Extract the [x, y] coordinate from the center of the cell holding the provided text.  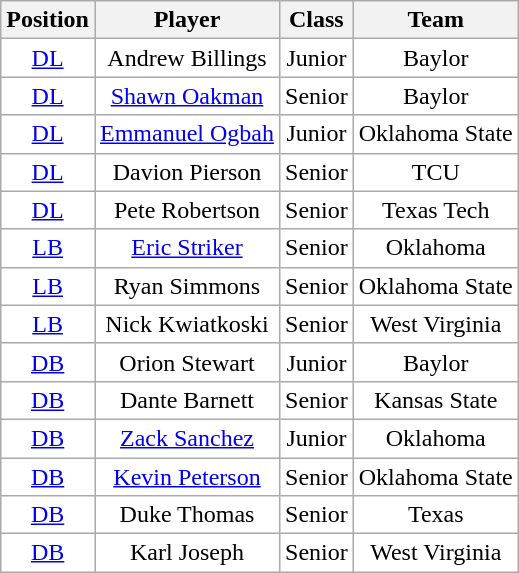
Texas [436, 515]
Andrew Billings [186, 58]
Duke Thomas [186, 515]
Dante Barnett [186, 400]
Position [48, 20]
Nick Kwiatkoski [186, 324]
Zack Sanchez [186, 438]
Team [436, 20]
Player [186, 20]
Ryan Simmons [186, 286]
Class [317, 20]
Eric Striker [186, 248]
Kevin Peterson [186, 477]
Karl Joseph [186, 553]
Pete Robertson [186, 210]
TCU [436, 172]
Emmanuel Ogbah [186, 134]
Shawn Oakman [186, 96]
Kansas State [436, 400]
Orion Stewart [186, 362]
Texas Tech [436, 210]
Davion Pierson [186, 172]
